Identify which cell holds the provided text, then report its (X, Y) central coordinate. 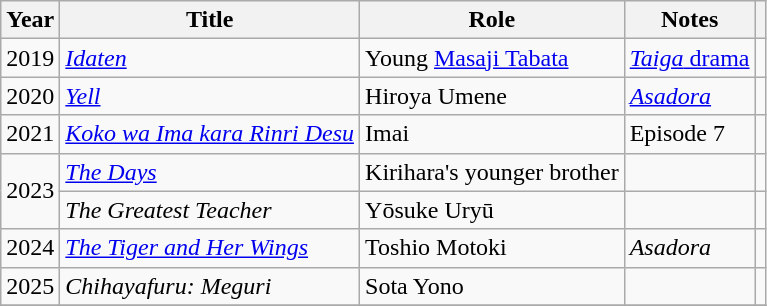
Idaten (210, 58)
2019 (30, 58)
Role (492, 20)
Koko wa Ima kara Rinri Desu (210, 134)
2021 (30, 134)
Toshio Motoki (492, 248)
2024 (30, 248)
Yōsuke Uryū (492, 210)
The Tiger and Her Wings (210, 248)
2020 (30, 96)
Yell (210, 96)
2025 (30, 286)
Taiga drama (690, 58)
Imai (492, 134)
Kirihara's younger brother (492, 172)
The Days (210, 172)
Title (210, 20)
Year (30, 20)
Notes (690, 20)
Sota Yono (492, 286)
Young Masaji Tabata (492, 58)
Hiroya Umene (492, 96)
The Greatest Teacher (210, 210)
Episode 7 (690, 134)
Chihayafuru: Meguri (210, 286)
2023 (30, 191)
